Extract the (x, y) coordinate from the center of the cell holding the provided text.  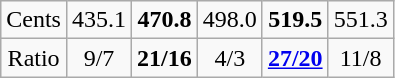
27/20 (295, 58)
21/16 (165, 58)
4/3 (230, 58)
470.8 (165, 20)
Cents (34, 20)
435.1 (98, 20)
519.5 (295, 20)
9/7 (98, 58)
498.0 (230, 20)
551.3 (360, 20)
11/8 (360, 58)
Ratio (34, 58)
